Scan for the cell matching the given text and deliver its (x, y) coordinate at center. 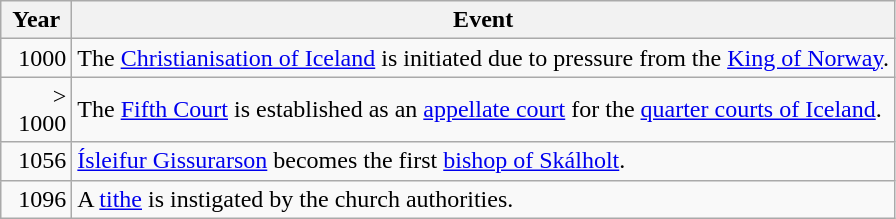
1096 (36, 199)
> 1000 (36, 110)
1000 (36, 58)
Year (36, 20)
Ísleifur Gissurarson becomes the first bishop of Skálholt. (484, 161)
Event (484, 20)
The Fifth Court is established as an appellate court for the quarter courts of Iceland. (484, 110)
The Christianisation of Iceland is initiated due to pressure from the King of Norway. (484, 58)
A tithe is instigated by the church authorities. (484, 199)
1056 (36, 161)
